Return [X, Y] of the center of cell containing provided text 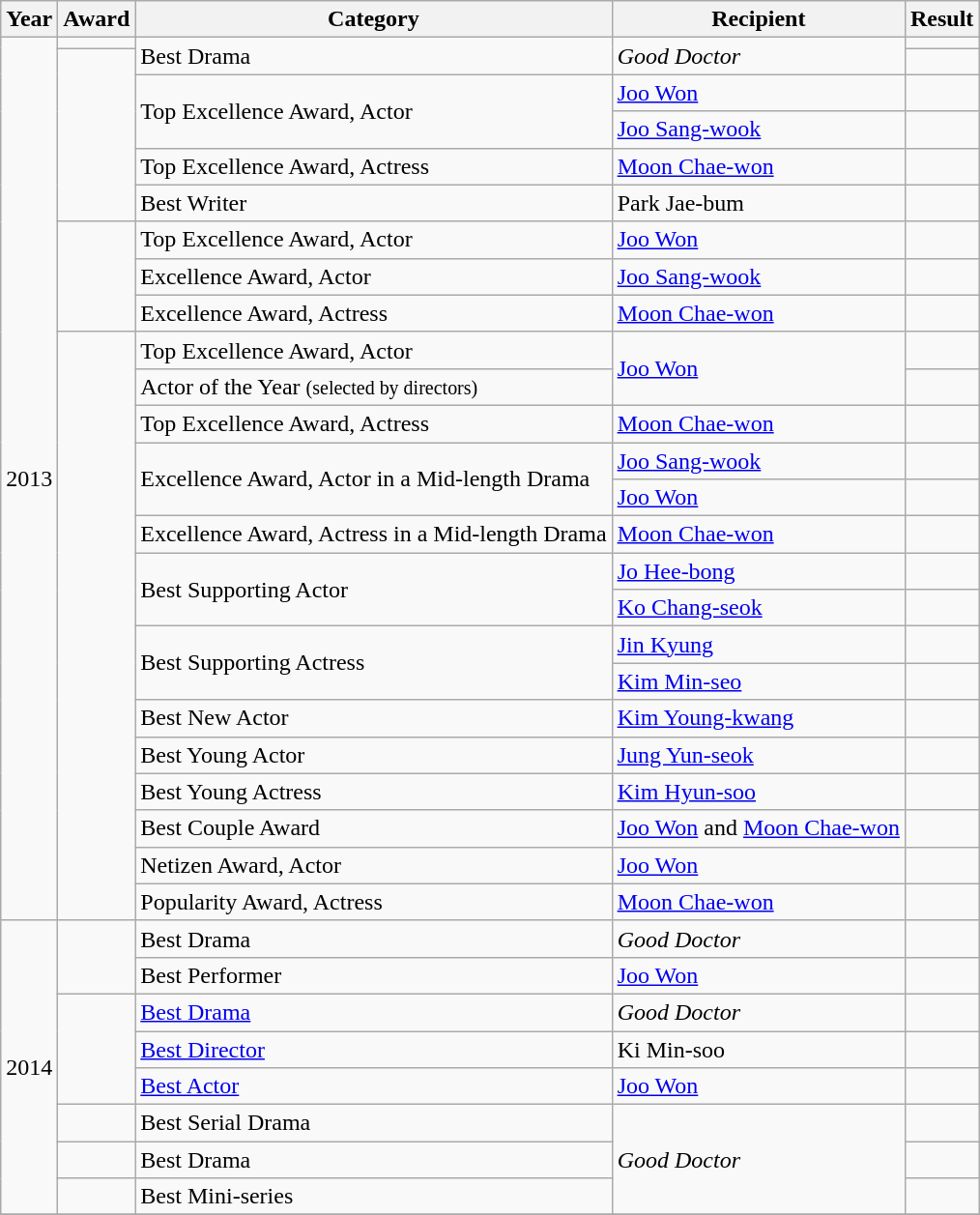
Excellence Award, Actress in a Mid-length Drama [373, 535]
Park Jae-bum [758, 203]
Jin Kyung [758, 645]
Jo Hee-bong [758, 571]
Best Young Actress [373, 792]
2013 [29, 479]
Kim Young-kwang [758, 718]
Category [373, 19]
Best Mini-series [373, 1197]
Ki Min-soo [758, 1049]
Actor of the Year (selected by directors) [373, 387]
Best Couple Award [373, 828]
Excellence Award, Actor in a Mid-length Drama [373, 479]
Best Serial Drama [373, 1123]
Best Supporting Actor [373, 590]
Recipient [758, 19]
Best New Actor [373, 718]
Joo Won and Moon Chae-won [758, 828]
Excellence Award, Actor [373, 276]
Best Supporting Actress [373, 663]
Best Actor [373, 1086]
Result [941, 19]
Kim Min-seo [758, 681]
Best Director [373, 1049]
Best Writer [373, 203]
Popularity Award, Actress [373, 902]
Award [97, 19]
Year [29, 19]
Netizen Award, Actor [373, 865]
Excellence Award, Actress [373, 313]
Ko Chang-seok [758, 608]
Best Young Actor [373, 755]
Best Performer [373, 975]
Kim Hyun-soo [758, 792]
2014 [29, 1067]
Jung Yun-seok [758, 755]
